Determine the (x, y) coordinate at the center of the cell enclosing the given text.  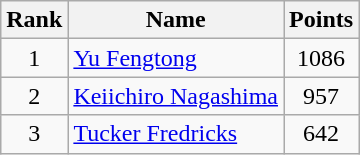
Keiichiro Nagashima (176, 96)
2 (34, 96)
3 (34, 134)
1086 (322, 58)
Rank (34, 20)
957 (322, 96)
Yu Fengtong (176, 58)
Tucker Fredricks (176, 134)
1 (34, 58)
642 (322, 134)
Points (322, 20)
Name (176, 20)
